Capture the cell that displays the provided text and extract its (x, y) central coordinate. 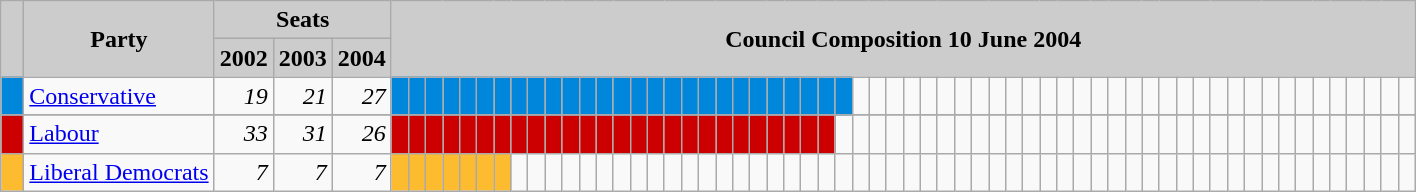
27 (362, 96)
2004 (362, 58)
2003 (302, 58)
Party (119, 39)
31 (302, 134)
Liberal Democrats (119, 172)
19 (244, 96)
Seats (302, 20)
2002 (244, 58)
21 (302, 96)
26 (362, 134)
Council Composition 10 June 2004 (903, 39)
Conservative (119, 96)
33 (244, 134)
Labour (119, 134)
